Provide the (x, y) coordinate of the cell's center where the given text is located.  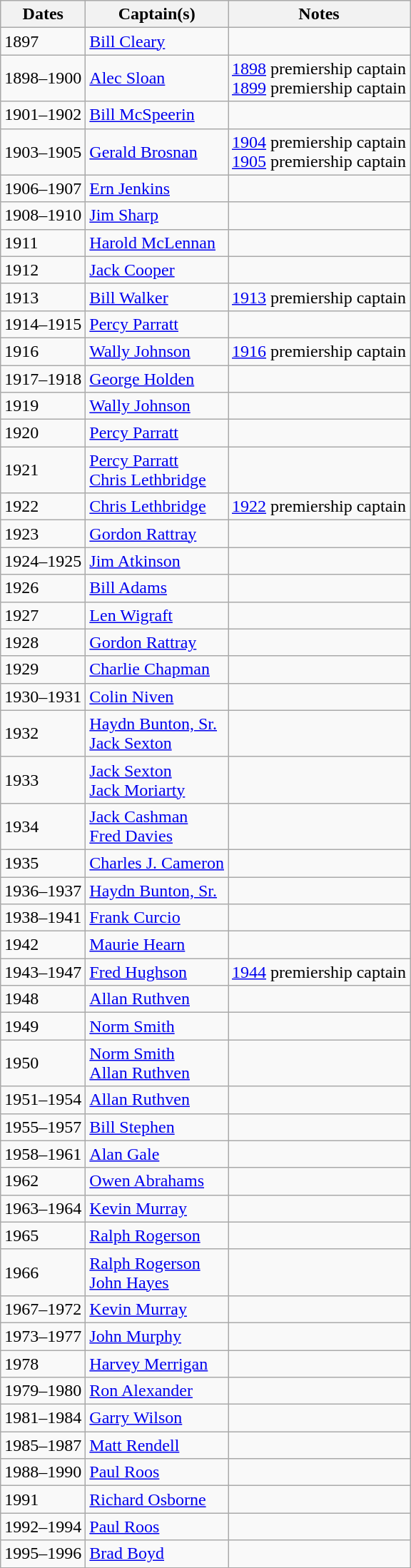
1948 (43, 999)
Harold McLennan (157, 243)
Colin Niven (157, 697)
1923 (43, 534)
1922 (43, 507)
1966 (43, 1272)
Dates (43, 14)
1919 (43, 406)
Bill Stephen (157, 1127)
1991 (43, 1499)
1906–1907 (43, 188)
Haydn Bunton, Sr. (157, 890)
1951–1954 (43, 1100)
Notes (320, 14)
Haydn Bunton, Sr.Jack Sexton (157, 734)
Bill Walker (157, 297)
1929 (43, 669)
1911 (43, 243)
Fred Hughson (157, 972)
Norm SmithAllan Ruthven (157, 1063)
1949 (43, 1026)
Bill Adams (157, 588)
1934 (43, 826)
Norm Smith (157, 1026)
Ron Alexander (157, 1391)
Bill Cleary (157, 41)
Alan Gale (157, 1154)
1927 (43, 615)
1912 (43, 270)
1904 premiership captain1905 premiership captain (320, 151)
1913 (43, 297)
1917–1918 (43, 379)
Gerald Brosnan (157, 151)
Charlie Chapman (157, 669)
1992–1994 (43, 1527)
Ern Jenkins (157, 188)
1916 premiership captain (320, 351)
1967–1972 (43, 1309)
1903–1905 (43, 151)
1926 (43, 588)
1914–1915 (43, 324)
1898 premiership captain1899 premiership captain (320, 79)
Charles J. Cameron (157, 863)
1978 (43, 1364)
1943–1947 (43, 972)
Bill McSpeerin (157, 115)
1950 (43, 1063)
Ralph Rogerson (157, 1235)
1932 (43, 734)
1958–1961 (43, 1154)
Brad Boyd (157, 1554)
Jim Sharp (157, 216)
1920 (43, 433)
Garry Wilson (157, 1418)
1973–1977 (43, 1336)
Ralph RogersonJohn Hayes (157, 1272)
Percy ParrattChris Lethbridge (157, 470)
Richard Osborne (157, 1499)
1930–1931 (43, 697)
Frank Curcio (157, 918)
1921 (43, 470)
Captain(s) (157, 14)
Chris Lethbridge (157, 507)
Alec Sloan (157, 79)
Jack CashmanFred Davies (157, 826)
1916 (43, 351)
George Holden (157, 379)
1898–1900 (43, 79)
1928 (43, 642)
1981–1984 (43, 1418)
Matt Rendell (157, 1445)
1922 premiership captain (320, 507)
1962 (43, 1181)
Jack Cooper (157, 270)
Jim Atkinson (157, 561)
1901–1902 (43, 115)
1942 (43, 945)
1955–1957 (43, 1127)
1979–1980 (43, 1391)
1935 (43, 863)
John Murphy (157, 1336)
Harvey Merrigan (157, 1364)
1924–1925 (43, 561)
1988–1990 (43, 1472)
Jack SextonJack Moriarty (157, 779)
1913 premiership captain (320, 297)
1897 (43, 41)
1965 (43, 1235)
1985–1987 (43, 1445)
1936–1937 (43, 890)
1933 (43, 779)
Maurie Hearn (157, 945)
1944 premiership captain (320, 972)
Owen Abrahams (157, 1181)
1995–1996 (43, 1554)
1938–1941 (43, 918)
1963–1964 (43, 1208)
1908–1910 (43, 216)
Len Wigraft (157, 615)
